Identify which cell holds the provided text, then report its (X, Y) central coordinate. 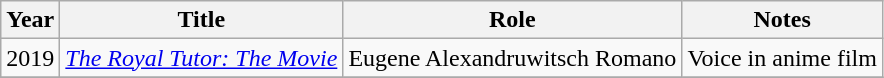
2019 (30, 58)
The Royal Tutor: The Movie (202, 58)
Role (512, 20)
Eugene Alexandruwitsch Romano (512, 58)
Voice in anime film (782, 58)
Title (202, 20)
Notes (782, 20)
Year (30, 20)
